Capture the cell that displays the provided text and extract its [X, Y] central coordinate. 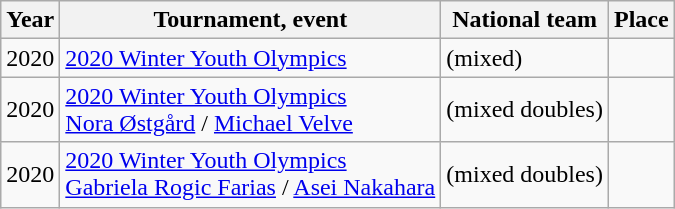
Year [30, 20]
2020 Winter Youth Olympics Gabriela Rogic Farias / Asei Nakahara [250, 174]
National team [525, 20]
Place [641, 20]
(mixed) [525, 58]
2020 Winter Youth Olympics Nora Østgård / Michael Velve [250, 110]
2020 Winter Youth Olympics [250, 58]
Tournament, event [250, 20]
